Provide the [x, y] coordinate of the cell's center where the given text is located.  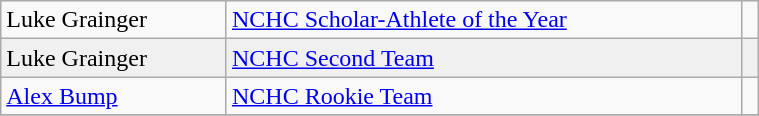
NCHC Scholar-Athlete of the Year [484, 20]
NCHC Rookie Team [484, 96]
Alex Bump [114, 96]
NCHC Second Team [484, 58]
